For the text-containing cell, return its midpoint in [X, Y] coordinate format. 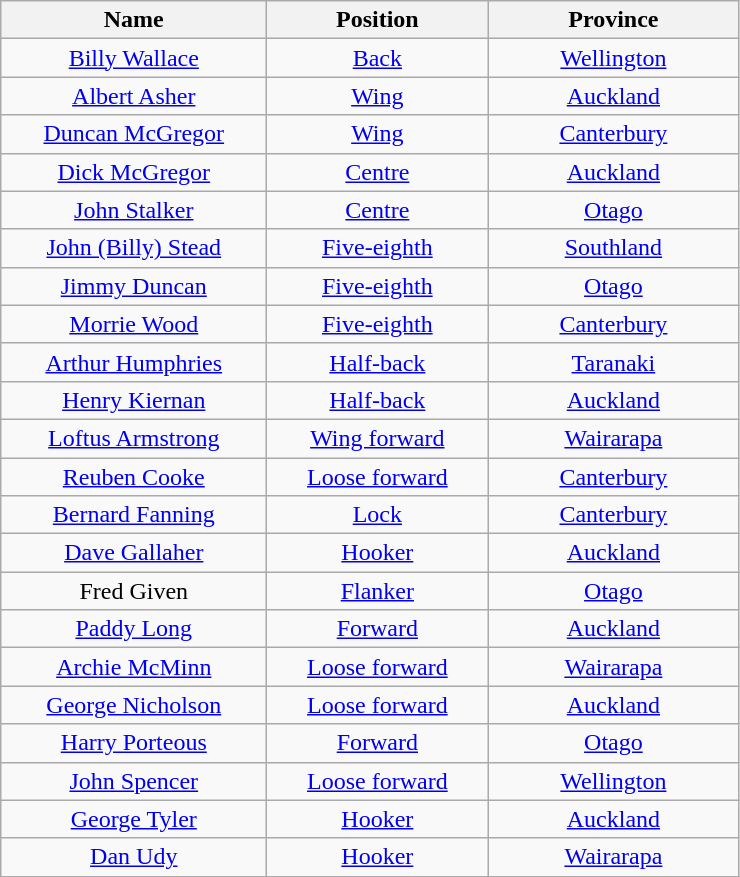
John (Billy) Stead [134, 248]
Fred Given [134, 591]
Duncan McGregor [134, 134]
Name [134, 20]
George Tyler [134, 819]
Southland [614, 248]
Wing forward [378, 438]
Position [378, 20]
Billy Wallace [134, 58]
Bernard Fanning [134, 515]
Loftus Armstrong [134, 438]
Archie McMinn [134, 667]
Jimmy Duncan [134, 286]
Dan Udy [134, 857]
Flanker [378, 591]
Province [614, 20]
John Stalker [134, 210]
John Spencer [134, 781]
Back [378, 58]
George Nicholson [134, 705]
Paddy Long [134, 629]
Henry Kiernan [134, 400]
Lock [378, 515]
Albert Asher [134, 96]
Morrie Wood [134, 324]
Reuben Cooke [134, 477]
Dick McGregor [134, 172]
Dave Gallaher [134, 553]
Harry Porteous [134, 743]
Arthur Humphries [134, 362]
Taranaki [614, 362]
